Capture the cell that displays the provided text and extract its [X, Y] central coordinate. 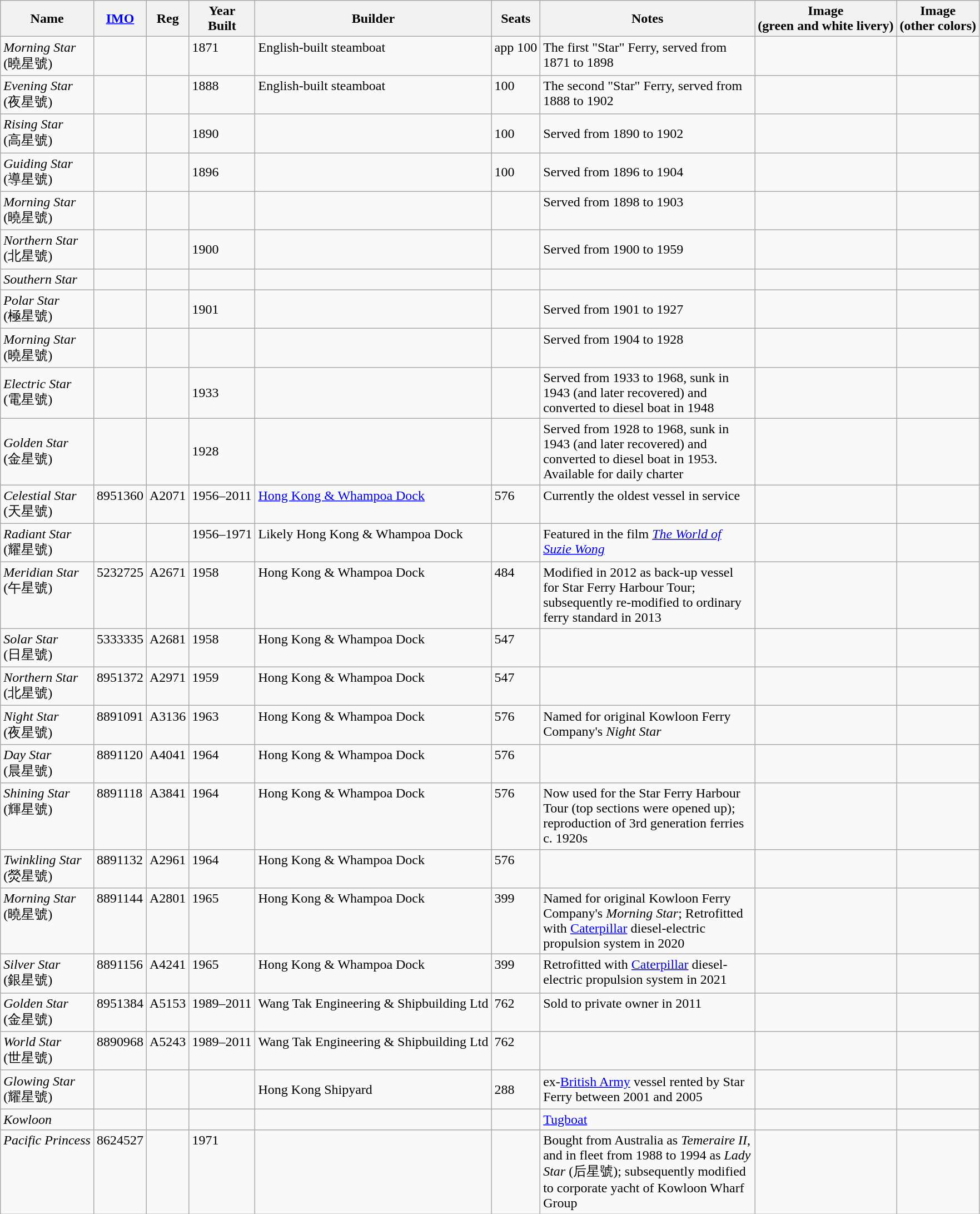
5333335 [120, 648]
8891144 [120, 921]
app 100 [516, 56]
1956–2011 [222, 504]
Southern Star [47, 279]
Kowloon [47, 1119]
Named for original Kowloon Ferry Company's Night Star [648, 725]
8891132 [120, 869]
ex-British Army vessel rented by Star Ferry between 2001 and 2005 [648, 1089]
A5243 [168, 1051]
A4041 [168, 764]
8891120 [120, 764]
1963 [222, 725]
Tugboat [648, 1119]
Retrofitted with Caterpillar diesel-electric propulsion system in 2021 [648, 974]
Night Star(夜星號) [47, 725]
Guiding Star(導星號) [47, 172]
Shining Star(輝星號) [47, 816]
1888 [222, 95]
A4241 [168, 974]
5232725 [120, 595]
1900 [222, 250]
Served from 1900 to 1959 [648, 250]
Hong Kong Shipyard [374, 1089]
Solar Star(日星號) [47, 648]
Silver Star(銀星號) [47, 974]
1928 [222, 452]
A2671 [168, 595]
A2971 [168, 686]
A2071 [168, 504]
Served from 1890 to 1902 [648, 133]
Reg [168, 19]
8624527 [120, 1172]
Modified in 2012 as back-up vessel for Star Ferry Harbour Tour; subsequently re-modified to ordinary ferry standard in 2013 [648, 595]
8890968 [120, 1051]
8891091 [120, 725]
A3841 [168, 816]
1896 [222, 172]
Served from 1898 to 1903 [648, 211]
World Star(世星號) [47, 1051]
Name [47, 19]
A2681 [168, 648]
Twinkling Star(熒星號) [47, 869]
A2801 [168, 921]
A3136 [168, 725]
Featured in the film The World of Suzie Wong [648, 543]
8891118 [120, 816]
Currently the oldest vessel in service [648, 504]
Seats [516, 19]
Served from 1904 to 1928 [648, 348]
Pacific Princess [47, 1172]
Image(other colors) [938, 19]
IMO [120, 19]
Radiant Star(耀星號) [47, 543]
8951384 [120, 1012]
Served from 1933 to 1968, sunk in 1943 (and later recovered) and converted to diesel boat in 1948 [648, 393]
Meridian Star(午星號) [47, 595]
The first "Star" Ferry, served from 1871 to 1898 [648, 56]
484 [516, 595]
8951372 [120, 686]
The second "Star" Ferry, served from 1888 to 1902 [648, 95]
Image(green and white livery) [826, 19]
1890 [222, 133]
1971 [222, 1172]
Electric Star(電星號) [47, 393]
Day Star(晨星號) [47, 764]
Likely Hong Kong & Whampoa Dock [374, 543]
Celestial Star(天星號) [47, 504]
1871 [222, 56]
1933 [222, 393]
Served from 1928 to 1968, sunk in 1943 (and later recovered) and converted to diesel boat in 1953. Available for daily charter [648, 452]
1901 [222, 309]
Builder [374, 19]
Rising Star(高星號) [47, 133]
Notes [648, 19]
Polar Star(極星號) [47, 309]
A5153 [168, 1012]
Now used for the Star Ferry Harbour Tour (top sections were opened up); reproduction of 3rd generation ferries c. 1920s [648, 816]
1959 [222, 686]
A2961 [168, 869]
Named for original Kowloon Ferry Company's Morning Star; Retrofitted with Caterpillar diesel-electric propulsion system in 2020 [648, 921]
Served from 1901 to 1927 [648, 309]
Glowing Star(耀星號) [47, 1089]
Evening Star(夜星號) [47, 95]
Served from 1896 to 1904 [648, 172]
1956–1971 [222, 543]
8891156 [120, 974]
288 [516, 1089]
8951360 [120, 504]
Sold to private owner in 2011 [648, 1012]
Year Built [222, 19]
